Detect which cell encompasses the target text, then output its (x, y) center coordinate. 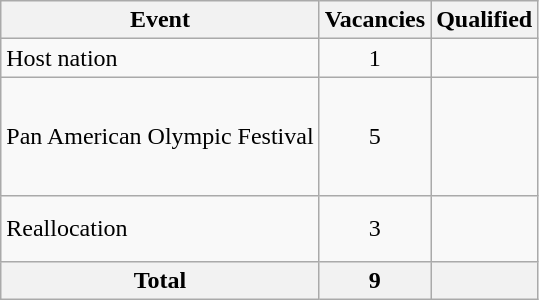
1 (375, 58)
Vacancies (375, 20)
5 (375, 136)
Reallocation (160, 228)
3 (375, 228)
Host nation (160, 58)
9 (375, 280)
Pan American Olympic Festival (160, 136)
Total (160, 280)
Event (160, 20)
Qualified (484, 20)
